Output the [X, Y] coordinate of the center of the cell containing the given text.  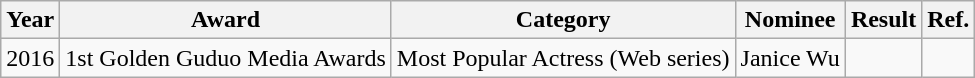
Category [563, 20]
Most Popular Actress (Web series) [563, 58]
Award [226, 20]
2016 [30, 58]
Result [883, 20]
Ref. [948, 20]
Nominee [790, 20]
1st Golden Guduo Media Awards [226, 58]
Janice Wu [790, 58]
Year [30, 20]
